Determine the [x, y] coordinate at the center of the cell enclosing the given text.  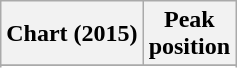
Chart (2015) [72, 34]
Peakposition [189, 34]
